Return the [x, y] coordinate for the center point of the cell that contains the specified text.  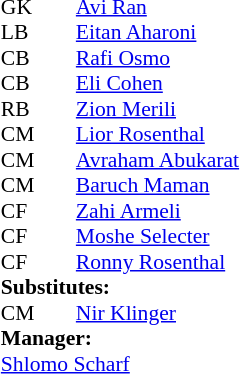
Zion Merili [158, 109]
Rafi Osmo [158, 58]
RB [20, 109]
Lior Rosenthal [158, 135]
Eli Cohen [158, 83]
Ronny Rosenthal [158, 262]
Baruch Maman [158, 185]
Eitan Aharoni [158, 33]
Moshe Selecter [158, 237]
Zahi Armeli [158, 211]
Avraham Abukarat [158, 160]
Manager: [120, 339]
Nir Klinger [158, 313]
Substitutes: [120, 287]
LB [20, 33]
